Identify which cell holds the provided text, then report its [X, Y] central coordinate. 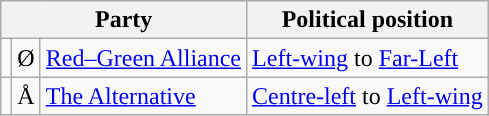
The Alternative [143, 96]
Party [124, 20]
Political position [368, 20]
Red–Green Alliance [143, 58]
Centre-left to Left-wing [368, 96]
Å [26, 96]
Left-wing to Far-Left [368, 58]
Ø [26, 58]
